Identify which cell holds the provided text, then report its [x, y] central coordinate. 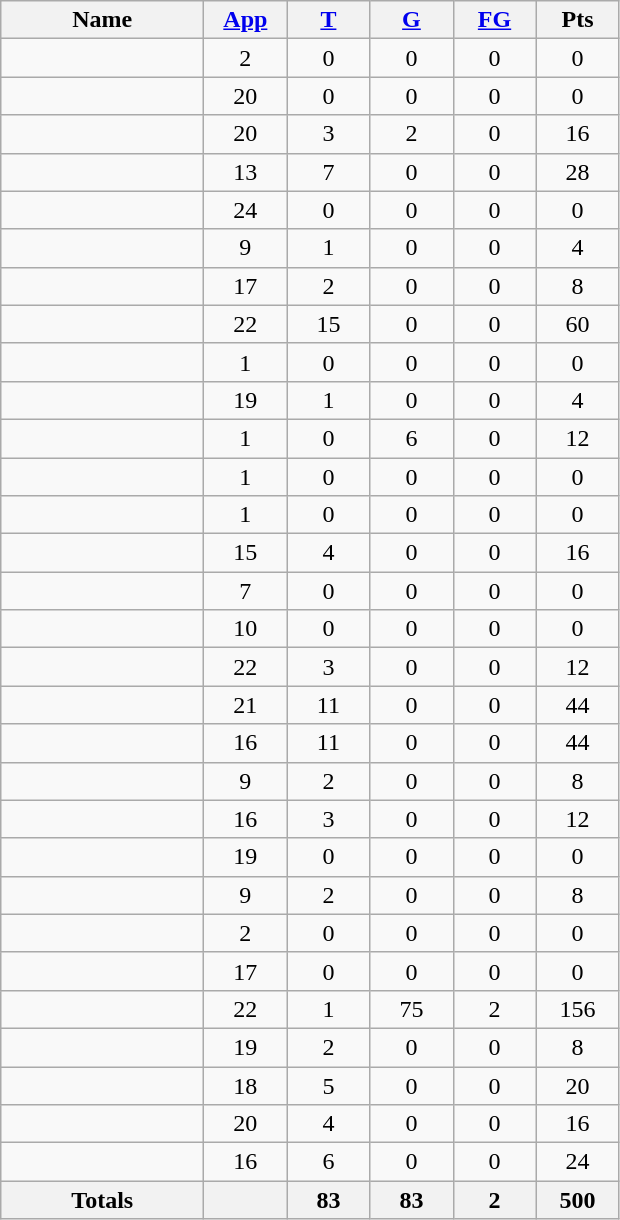
500 [578, 1200]
Name [102, 20]
5 [328, 1085]
18 [246, 1085]
G [412, 20]
28 [578, 172]
Pts [578, 20]
T [328, 20]
App [246, 20]
Totals [102, 1200]
10 [246, 629]
FG [494, 20]
75 [412, 1009]
21 [246, 705]
13 [246, 172]
60 [578, 324]
156 [578, 1009]
